Search for the cell housing the specified text and yield its (X, Y) center coordinate. 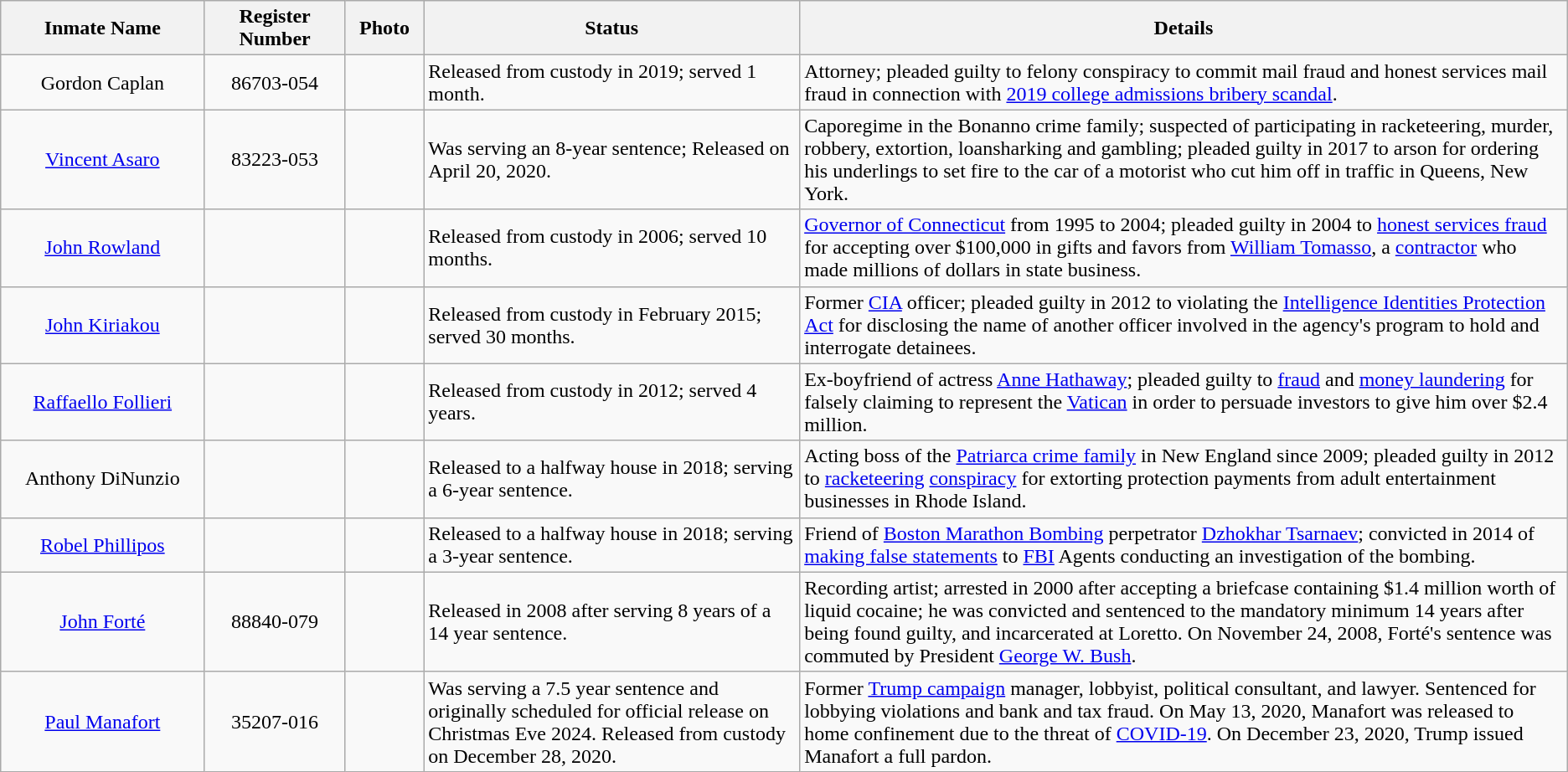
35207-016 (275, 722)
Released to a halfway house in 2018; serving a 3-year sentence. (611, 544)
Released from custody in 2012; served 4 years. (611, 402)
Released from custody in 2019; served 1 month. (611, 82)
Released from custody in 2006; served 10 months. (611, 248)
Released from custody in February 2015; served 30 months. (611, 325)
Vincent Asaro (102, 159)
Robel Phillipos (102, 544)
Released in 2008 after serving 8 years of a 14 year sentence. (611, 621)
John Rowland (102, 248)
Gordon Caplan (102, 82)
Inmate Name (102, 28)
Raffaello Follieri (102, 402)
John Kiriakou (102, 325)
83223-053 (275, 159)
Details (1184, 28)
86703-054 (275, 82)
Was serving a 7.5 year sentence and originally scheduled for official release on Christmas Eve 2024. Released from custody on December 28, 2020. (611, 722)
88840-079 (275, 621)
Status (611, 28)
Register Number (275, 28)
Anthony DiNunzio (102, 479)
Photo (384, 28)
Paul Manafort (102, 722)
John Forté (102, 621)
Released to a halfway house in 2018; serving a 6-year sentence. (611, 479)
Was serving an 8-year sentence; Released on April 20, 2020. (611, 159)
